Scan for the cell matching the given text and deliver its [x, y] coordinate at center. 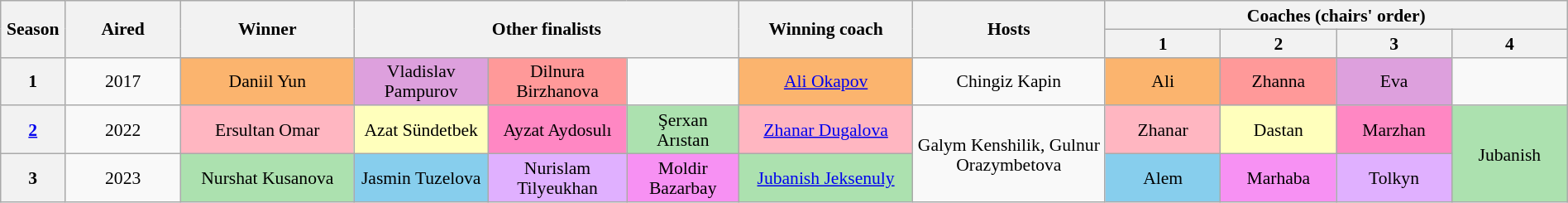
Şerxan Arıstan [683, 130]
Winning coach [826, 29]
Vladislav Pampurov [421, 81]
Nurislam Tilyeukhan [557, 178]
Dastan [1279, 130]
Chingiz Kapin [1009, 81]
Moldir Bazarbay [683, 178]
2017 [123, 81]
Season [33, 29]
Marzhan [1394, 130]
Nurshat Kusanova [268, 178]
Tolkyn [1394, 178]
Jubanish Jeksenuly [826, 178]
Aired [123, 29]
Jasmin Tuzelova [421, 178]
Ersultan Omar [268, 130]
4 [1509, 43]
Zhanar Dugalova [826, 130]
Marhaba [1279, 178]
Hosts [1009, 29]
Eva [1394, 81]
Zhanar [1163, 130]
Daniil Yun [268, 81]
Coaches (chairs' order) [1336, 15]
Winner [268, 29]
Other finalists [547, 29]
Dilnura Birzhanova [557, 81]
Zhanna [1279, 81]
Alem [1163, 178]
2022 [123, 130]
Azat Sündetbek [421, 130]
Ali [1163, 81]
Ali Okapov [826, 81]
Jubanish [1509, 154]
Ayzat Aydosulı [557, 130]
Galym Kenshilik, Gulnur Orazymbetova [1009, 154]
2023 [123, 178]
